Return [x, y] of the center of cell containing provided text 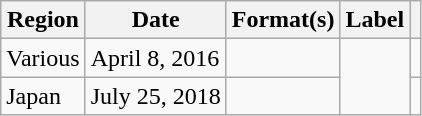
Region [43, 20]
Japan [43, 96]
April 8, 2016 [156, 58]
Date [156, 20]
July 25, 2018 [156, 96]
Label [375, 20]
Various [43, 58]
Format(s) [283, 20]
